Locate the cell with the specified text and output its (X, Y) center coordinate. 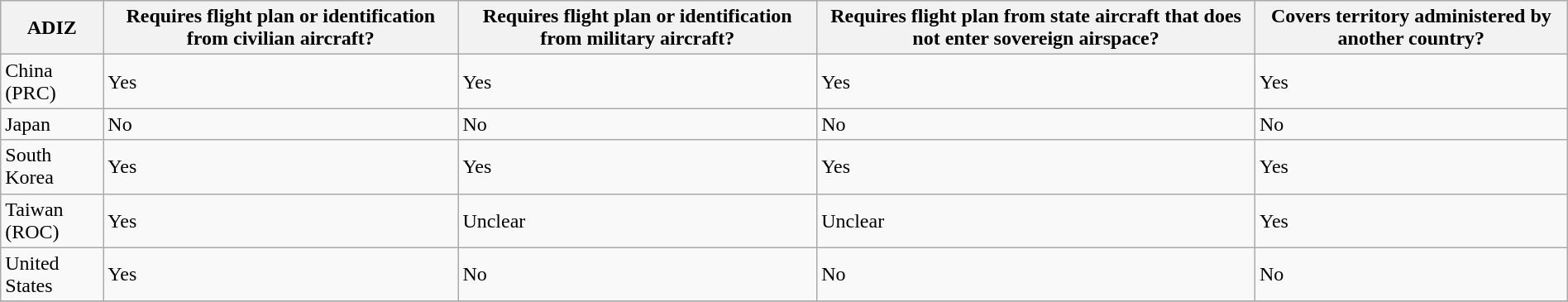
Requires flight plan or identification from military aircraft? (638, 28)
ADIZ (52, 28)
Covers territory administered by another country? (1411, 28)
Requires flight plan or identification from civilian aircraft? (281, 28)
China (PRC) (52, 81)
Japan (52, 124)
United States (52, 275)
Requires flight plan from state aircraft that does not enter sovereign airspace? (1036, 28)
South Korea (52, 167)
Taiwan (ROC) (52, 220)
